Pinpoint the cell where the given text exists, returning its [X, Y] midpoint coordinate. 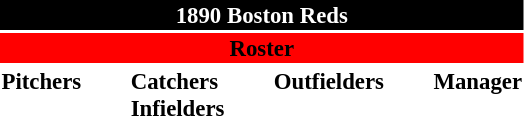
1890 Boston Reds [262, 15]
Roster [262, 48]
